Return the (x, y) coordinate for the center point of the cell that contains the specified text.  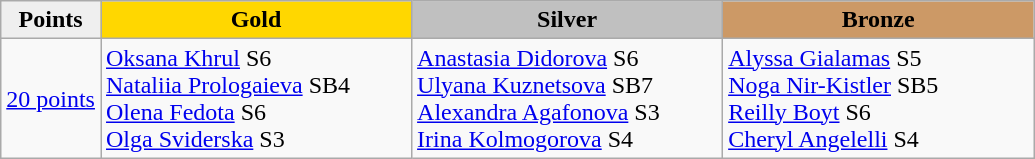
Silver (568, 20)
20 points (51, 98)
Alyssa Gialamas S5Noga Nir-Kistler SB5Reilly Boyt S6Cheryl Angelelli S4 (878, 98)
Anastasia Didorova S6Ulyana Kuznetsova SB7Alexandra Agafonova S3Irina Kolmogorova S4 (568, 98)
Bronze (878, 20)
Oksana Khrul S6Nataliia Prologaieva SB4Olena Fedota S6Olga Sviderska S3 (256, 98)
Gold (256, 20)
Points (51, 20)
